Extract the (X, Y) coordinate from the center of the cell holding the provided text.  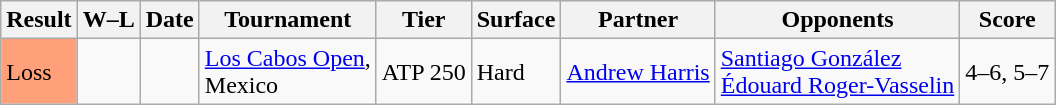
Loss (39, 72)
4–6, 5–7 (1008, 72)
Surface (516, 20)
Los Cabos Open, Mexico (288, 72)
Hard (516, 72)
Andrew Harris (638, 72)
Score (1008, 20)
ATP 250 (424, 72)
Partner (638, 20)
Tournament (288, 20)
Opponents (838, 20)
Santiago González Édouard Roger-Vasselin (838, 72)
Tier (424, 20)
Result (39, 20)
W–L (108, 20)
Date (170, 20)
